Provide the (x, y) coordinate of the cell's center where the given text is located.  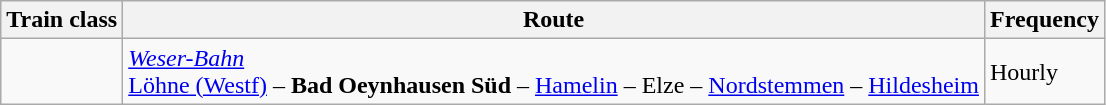
Train class (62, 20)
Frequency (1044, 20)
Hourly (1044, 72)
Route (554, 20)
Weser-BahnLöhne (Westf) – Bad Oeynhausen Süd – Hamelin – Elze – Nordstemmen – Hildesheim (554, 72)
